Find where the given text appears and provide that cell's center as [x, y] coordinate. 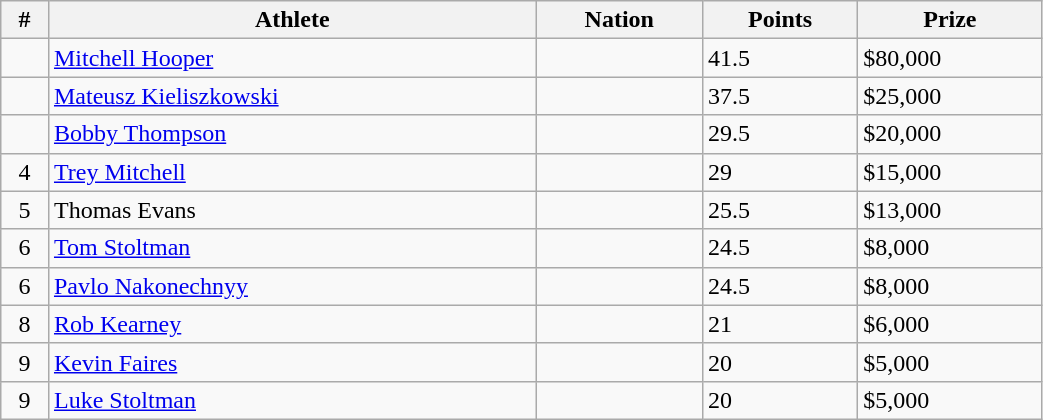
Bobby Thompson [292, 134]
Tom Stoltman [292, 248]
Rob Kearney [292, 324]
Nation [619, 20]
21 [780, 324]
# [25, 20]
$6,000 [950, 324]
29 [780, 172]
5 [25, 210]
$15,000 [950, 172]
Points [780, 20]
Luke Stoltman [292, 400]
Kevin Faires [292, 362]
Prize [950, 20]
29.5 [780, 134]
Athlete [292, 20]
Trey Mitchell [292, 172]
4 [25, 172]
$25,000 [950, 96]
Thomas Evans [292, 210]
$13,000 [950, 210]
41.5 [780, 58]
37.5 [780, 96]
Mateusz Kieliszkowski [292, 96]
8 [25, 324]
$20,000 [950, 134]
25.5 [780, 210]
Mitchell Hooper [292, 58]
$80,000 [950, 58]
Pavlo Nakonechnyy [292, 286]
